Search for the cell housing the specified text and yield its (x, y) center coordinate. 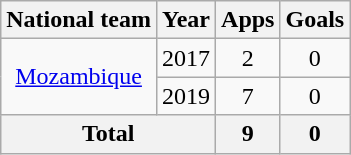
2 (248, 58)
Total (108, 134)
Mozambique (79, 77)
National team (79, 20)
Goals (315, 20)
Apps (248, 20)
2019 (186, 96)
7 (248, 96)
2017 (186, 58)
Year (186, 20)
9 (248, 134)
